From the cell containing the given text, extract its center point as [X, Y] coordinate. 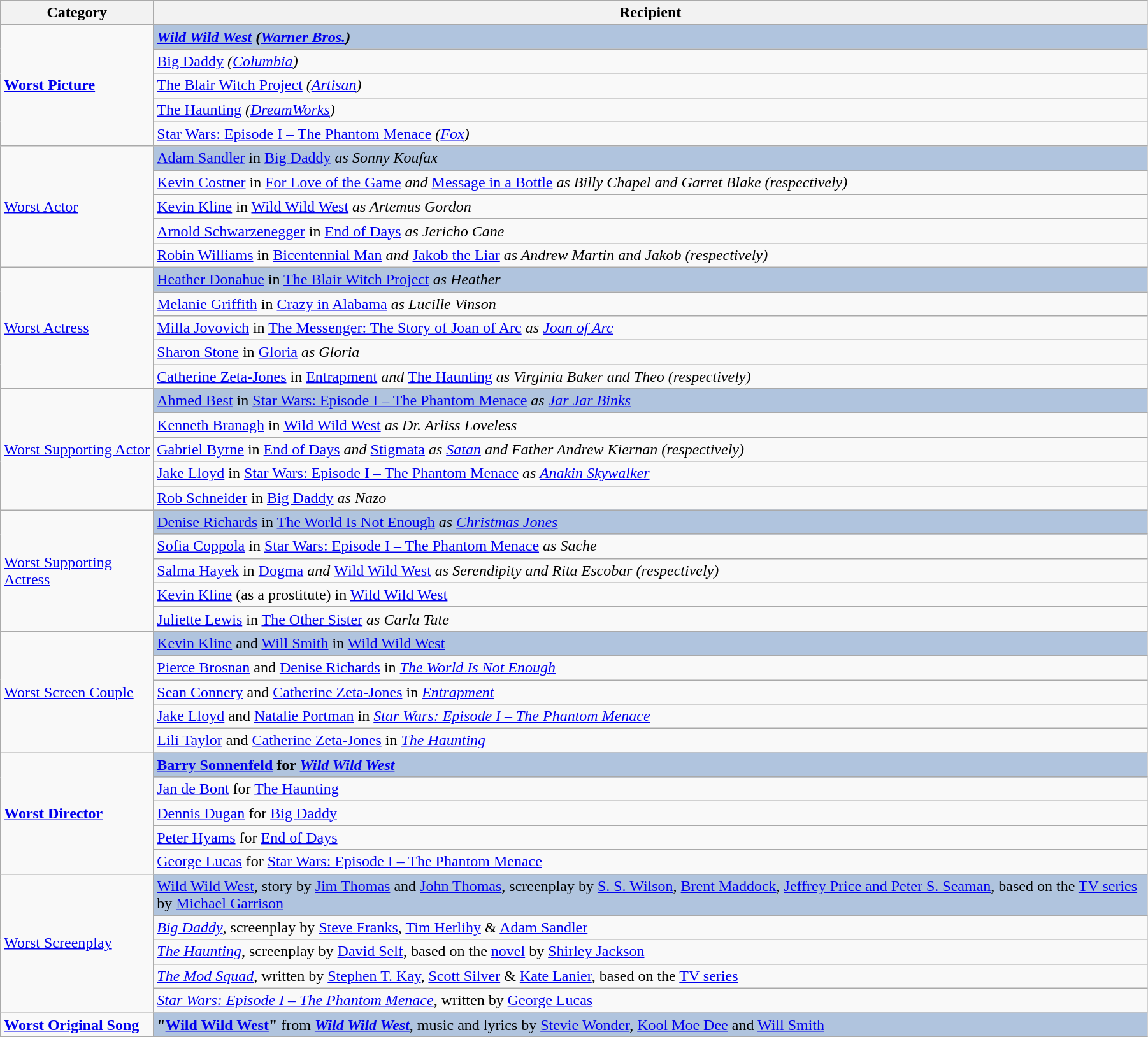
Worst Screenplay [77, 943]
Sharon Stone in Gloria as Gloria [650, 352]
Big Daddy, screenplay by Steve Franks, Tim Herlihy & Adam Sandler [650, 927]
"Wild Wild West" from Wild Wild West, music and lyrics by Stevie Wonder, Kool Moe Dee and Will Smith [650, 1024]
Worst Actress [77, 328]
Kevin Kline in Wild Wild West as Artemus Gordon [650, 207]
Lili Taylor and Catherine Zeta-Jones in The Haunting [650, 741]
Kevin Kline (as a prostitute) in Wild Wild West [650, 595]
Pierce Brosnan and Denise Richards in The World Is Not Enough [650, 667]
Kevin Kline and Will Smith in Wild Wild West [650, 643]
Kevin Costner in For Love of the Game and Message in a Bottle as Billy Chapel and Garret Blake (respectively) [650, 182]
Wild Wild West (Warner Bros.) [650, 37]
Jan de Bont for The Haunting [650, 789]
Worst Supporting Actress [77, 570]
Star Wars: Episode I – The Phantom Menace, written by George Lucas [650, 1000]
Worst Picture [77, 85]
Heather Donahue in The Blair Witch Project as Heather [650, 279]
Worst Screen Couple [77, 692]
Robin Williams in Bicentennial Man and Jakob the Liar as Andrew Martin and Jakob (respectively) [650, 255]
Barry Sonnenfeld for Wild Wild West [650, 765]
Big Daddy (Columbia) [650, 61]
Worst Original Song [77, 1024]
Worst Supporting Actor [77, 449]
Catherine Zeta-Jones in Entrapment and The Haunting as Virginia Baker and Theo (respectively) [650, 377]
Sofia Coppola in Star Wars: Episode I – The Phantom Menace as Sache [650, 546]
Ahmed Best in Star Wars: Episode I – The Phantom Menace as Jar Jar Binks [650, 401]
The Haunting, screenplay by David Self, based on the novel by Shirley Jackson [650, 952]
Worst Director [77, 813]
Recipient [650, 13]
Gabriel Byrne in End of Days and Stigmata as Satan and Father Andrew Kiernan (respectively) [650, 449]
Category [77, 13]
Arnold Schwarzenegger in End of Days as Jericho Cane [650, 231]
Melanie Griffith in Crazy in Alabama as Lucille Vinson [650, 304]
Jake Lloyd in Star Wars: Episode I – The Phantom Menace as Anakin Skywalker [650, 474]
Peter Hyams for End of Days [650, 838]
Kenneth Branagh in Wild Wild West as Dr. Arliss Loveless [650, 425]
Dennis Dugan for Big Daddy [650, 813]
Milla Jovovich in The Messenger: The Story of Joan of Arc as Joan of Arc [650, 328]
The Blair Witch Project (Artisan) [650, 85]
Juliette Lewis in The Other Sister as Carla Tate [650, 619]
Star Wars: Episode I – The Phantom Menace (Fox) [650, 134]
Worst Actor [77, 207]
The Mod Squad, written by Stephen T. Kay, Scott Silver & Kate Lanier, based on the TV series [650, 976]
Adam Sandler in Big Daddy as Sonny Koufax [650, 158]
Sean Connery and Catherine Zeta-Jones in Entrapment [650, 692]
The Haunting (DreamWorks) [650, 110]
Salma Hayek in Dogma and Wild Wild West as Serendipity and Rita Escobar (respectively) [650, 570]
George Lucas for Star Wars: Episode I – The Phantom Menace [650, 862]
Jake Lloyd and Natalie Portman in Star Wars: Episode I – The Phantom Menace [650, 716]
Rob Schneider in Big Daddy as Nazo [650, 498]
Denise Richards in The World Is Not Enough as Christmas Jones [650, 522]
